Determine the (x, y) coordinate at the center of the cell enclosing the given text.  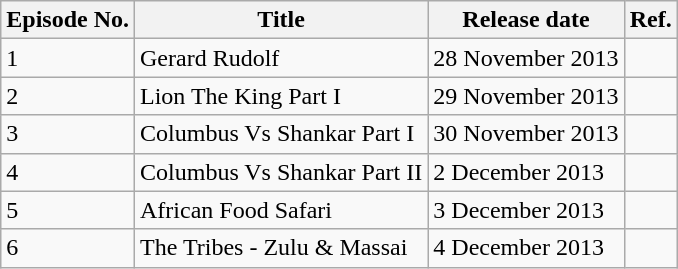
3 December 2013 (526, 210)
2 December 2013 (526, 172)
5 (68, 210)
The Tribes - Zulu & Massai (282, 248)
3 (68, 134)
Columbus Vs Shankar Part I (282, 134)
2 (68, 96)
Lion The King Part I (282, 96)
Release date (526, 20)
4 December 2013 (526, 248)
Episode No. (68, 20)
Columbus Vs Shankar Part II (282, 172)
1 (68, 58)
African Food Safari (282, 210)
29 November 2013 (526, 96)
Title (282, 20)
Ref. (650, 20)
30 November 2013 (526, 134)
6 (68, 248)
4 (68, 172)
28 November 2013 (526, 58)
Gerard Rudolf (282, 58)
